Scan for the cell matching the given text and deliver its [x, y] coordinate at center. 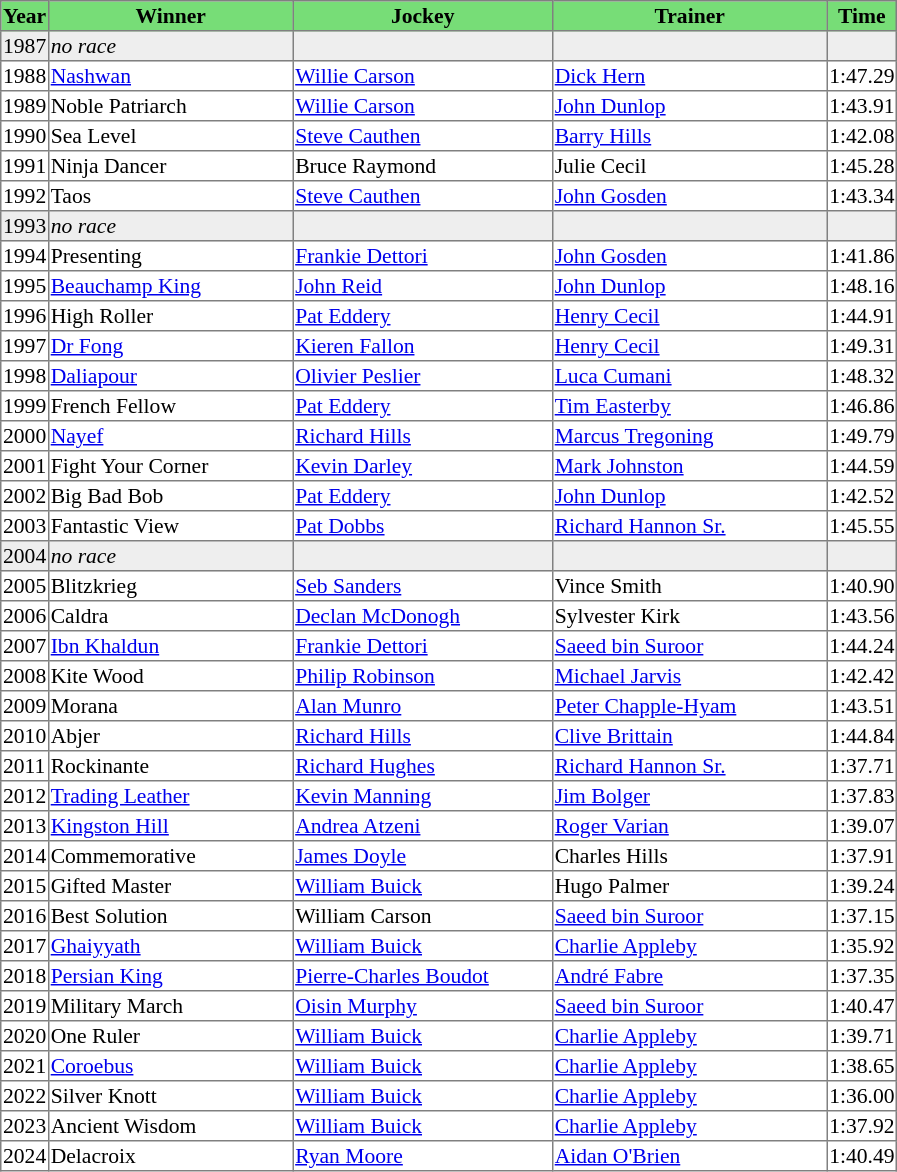
Olivier Peslier [423, 376]
1997 [25, 346]
2004 [25, 556]
1:48.16 [862, 286]
Fight Your Corner [170, 466]
1:37.35 [862, 976]
Morana [170, 706]
2001 [25, 466]
French Fellow [170, 406]
1:35.92 [862, 946]
1:43.51 [862, 706]
Jockey [423, 16]
1:37.92 [862, 1126]
1:40.49 [862, 1156]
Marcus Tregoning [689, 436]
Richard Hughes [423, 766]
Big Bad Bob [170, 496]
Year [25, 16]
1994 [25, 256]
1996 [25, 316]
1:39.24 [862, 886]
Military March [170, 1006]
1:43.34 [862, 196]
1:38.65 [862, 1066]
Caldra [170, 616]
1:37.15 [862, 916]
1:37.83 [862, 796]
1:43.56 [862, 616]
Andrea Atzeni [423, 826]
1989 [25, 106]
Dr Fong [170, 346]
2006 [25, 616]
Pierre-Charles Boudot [423, 976]
1:41.86 [862, 256]
Abjer [170, 736]
2007 [25, 646]
Fantastic View [170, 526]
Tim Easterby [689, 406]
1:49.79 [862, 436]
Sea Level [170, 136]
1:40.90 [862, 586]
Charles Hills [689, 856]
1998 [25, 376]
Persian King [170, 976]
Trading Leather [170, 796]
1:49.31 [862, 346]
Roger Varian [689, 826]
1:37.91 [862, 856]
1:36.00 [862, 1096]
1:44.24 [862, 646]
Sylvester Kirk [689, 616]
Barry Hills [689, 136]
Seb Sanders [423, 586]
Winner [170, 16]
1995 [25, 286]
Ryan Moore [423, 1156]
Time [862, 16]
Trainer [689, 16]
1988 [25, 76]
2018 [25, 976]
Bruce Raymond [423, 166]
2010 [25, 736]
Vince Smith [689, 586]
2005 [25, 586]
1:44.84 [862, 736]
1:40.47 [862, 1006]
Beauchamp King [170, 286]
Ancient Wisdom [170, 1126]
2003 [25, 526]
John Reid [423, 286]
1:46.86 [862, 406]
2014 [25, 856]
2023 [25, 1126]
1999 [25, 406]
Daliapour [170, 376]
Commemorative [170, 856]
Noble Patriarch [170, 106]
Michael Jarvis [689, 676]
Kevin Darley [423, 466]
1987 [25, 46]
André Fabre [689, 976]
1991 [25, 166]
Hugo Palmer [689, 886]
Coroebus [170, 1066]
2022 [25, 1096]
2024 [25, 1156]
Jim Bolger [689, 796]
Gifted Master [170, 886]
Presenting [170, 256]
Declan McDonogh [423, 616]
High Roller [170, 316]
2000 [25, 436]
2021 [25, 1066]
1:44.59 [862, 466]
2011 [25, 766]
2017 [25, 946]
2002 [25, 496]
Nayef [170, 436]
Rockinante [170, 766]
Peter Chapple-Hyam [689, 706]
2008 [25, 676]
2016 [25, 916]
Kite Wood [170, 676]
Kevin Manning [423, 796]
Philip Robinson [423, 676]
1990 [25, 136]
Pat Dobbs [423, 526]
1:43.91 [862, 106]
1:44.91 [862, 316]
Kingston Hill [170, 826]
Alan Munro [423, 706]
1:45.55 [862, 526]
Ghaiyyath [170, 946]
Julie Cecil [689, 166]
2015 [25, 886]
One Ruler [170, 1036]
2012 [25, 796]
Silver Knott [170, 1096]
Taos [170, 196]
1:47.29 [862, 76]
1:45.28 [862, 166]
Luca Cumani [689, 376]
1:42.42 [862, 676]
Dick Hern [689, 76]
Oisin Murphy [423, 1006]
1992 [25, 196]
Kieren Fallon [423, 346]
2009 [25, 706]
1:37.71 [862, 766]
Mark Johnston [689, 466]
Aidan O'Brien [689, 1156]
2019 [25, 1006]
Best Solution [170, 916]
William Carson [423, 916]
1:48.32 [862, 376]
Clive Brittain [689, 736]
1:39.71 [862, 1036]
2013 [25, 826]
1:42.52 [862, 496]
2020 [25, 1036]
1:42.08 [862, 136]
Delacroix [170, 1156]
Ibn Khaldun [170, 646]
James Doyle [423, 856]
1:39.07 [862, 826]
Nashwan [170, 76]
1993 [25, 226]
Blitzkrieg [170, 586]
Ninja Dancer [170, 166]
